Search for the cell housing the specified text and yield its (x, y) center coordinate. 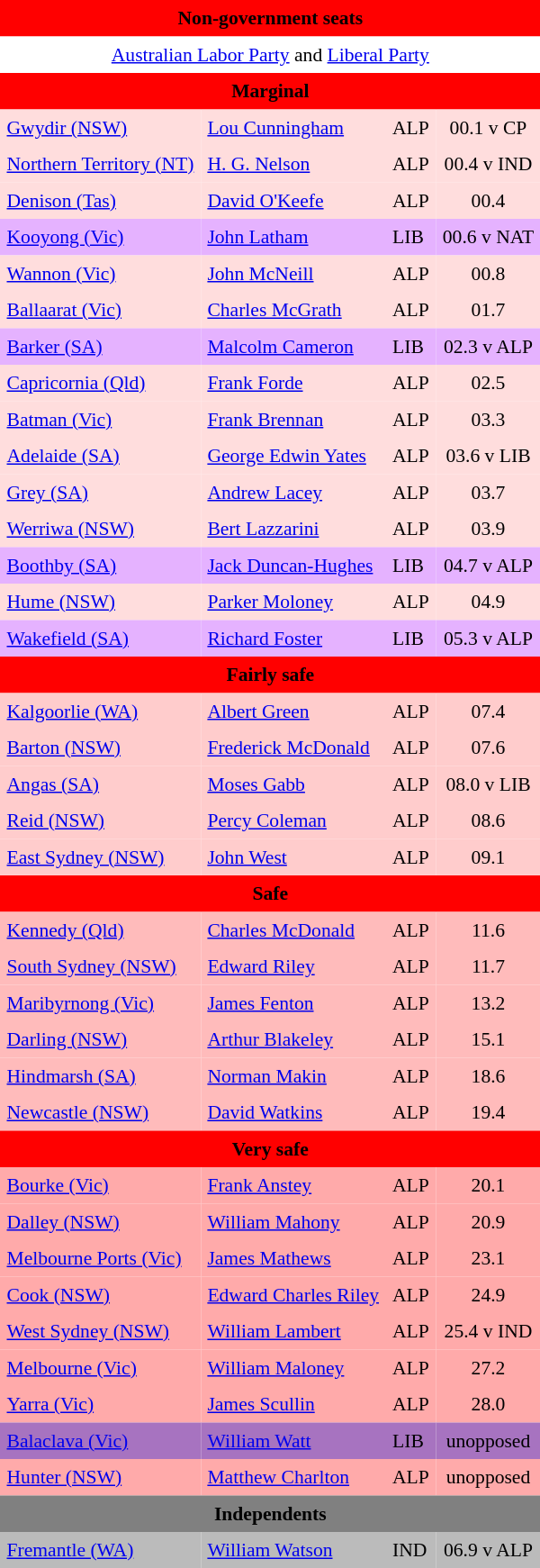
Yarra (Vic) (101, 1404)
John West (293, 857)
Angas (SA) (101, 784)
Hindmarsh (SA) (101, 1075)
South Sydney (NSW) (101, 966)
07.4 (488, 711)
08.0 v LIB (488, 784)
23.1 (488, 1258)
Frank Anstey (293, 1185)
Frederick McDonald (293, 748)
Albert Green (293, 711)
Boothby (SA) (101, 565)
Capricornia (Qld) (101, 383)
03.9 (488, 529)
25.4 v IND (488, 1331)
Malcolm Cameron (293, 346)
William Maloney (293, 1367)
Frank Forde (293, 383)
03.6 v LIB (488, 456)
Percy Coleman (293, 820)
Wannon (Vic) (101, 273)
Kalgoorlie (WA) (101, 711)
Hunter (NSW) (101, 1477)
Arthur Blakeley (293, 1039)
James Fenton (293, 1002)
04.9 (488, 602)
20.9 (488, 1221)
Edward Riley (293, 966)
19.4 (488, 1112)
Richard Foster (293, 638)
Kennedy (Qld) (101, 929)
27.2 (488, 1367)
02.5 (488, 383)
Batman (Vic) (101, 419)
00.8 (488, 273)
Barker (SA) (101, 346)
Werriwa (NSW) (101, 529)
H. G. Nelson (293, 164)
05.3 v ALP (488, 638)
Melbourne (Vic) (101, 1367)
00.4 (488, 200)
02.3 v ALP (488, 346)
Bourke (Vic) (101, 1185)
07.6 (488, 748)
Bert Lazzarini (293, 529)
13.2 (488, 1002)
Frank Brennan (293, 419)
Parker Moloney (293, 602)
John Latham (293, 237)
09.1 (488, 857)
11.6 (488, 929)
Newcastle (NSW) (101, 1112)
Lou Cunningham (293, 127)
Melbourne Ports (Vic) (101, 1258)
Andrew Lacey (293, 492)
06.9 v ALP (488, 1550)
Charles McDonald (293, 929)
Maribyrnong (Vic) (101, 1002)
IND (411, 1550)
James Mathews (293, 1258)
01.7 (488, 310)
Matthew Charlton (293, 1477)
John McNeill (293, 273)
04.7 v ALP (488, 565)
William Mahony (293, 1221)
Gwydir (NSW) (101, 127)
15.1 (488, 1039)
Jack Duncan-Hughes (293, 565)
Charles McGrath (293, 310)
Moses Gabb (293, 784)
Reid (NSW) (101, 820)
Adelaide (SA) (101, 456)
08.6 (488, 820)
Cook (NSW) (101, 1294)
William Watt (293, 1440)
28.0 (488, 1404)
24.9 (488, 1294)
Edward Charles Riley (293, 1294)
Wakefield (SA) (101, 638)
20.1 (488, 1185)
West Sydney (NSW) (101, 1331)
William Watson (293, 1550)
18.6 (488, 1075)
Dalley (NSW) (101, 1221)
03.3 (488, 419)
Ballaarat (Vic) (101, 310)
Fremantle (WA) (101, 1550)
Darling (NSW) (101, 1039)
Denison (Tas) (101, 200)
David Watkins (293, 1112)
George Edwin Yates (293, 456)
00.4 v IND (488, 164)
03.7 (488, 492)
11.7 (488, 966)
James Scullin (293, 1404)
00.6 v NAT (488, 237)
Norman Makin (293, 1075)
Northern Territory (NT) (101, 164)
East Sydney (NSW) (101, 857)
William Lambert (293, 1331)
Grey (SA) (101, 492)
Hume (NSW) (101, 602)
Barton (NSW) (101, 748)
David O'Keefe (293, 200)
Balaclava (Vic) (101, 1440)
Kooyong (Vic) (101, 237)
00.1 v CP (488, 127)
